Return the (x, y) coordinate for the center point of the cell that contains the specified text.  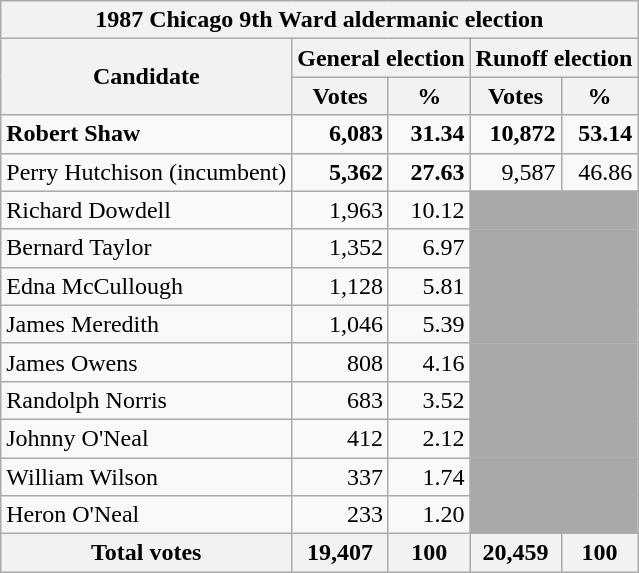
19,407 (340, 553)
10.12 (429, 210)
808 (340, 362)
1,128 (340, 286)
233 (340, 515)
4.16 (429, 362)
1,046 (340, 324)
1.20 (429, 515)
Runoff election (554, 58)
31.34 (429, 134)
10,872 (516, 134)
5.39 (429, 324)
412 (340, 438)
Robert Shaw (146, 134)
6.97 (429, 248)
Johnny O'Neal (146, 438)
William Wilson (146, 477)
46.86 (600, 172)
337 (340, 477)
2.12 (429, 438)
Edna McCullough (146, 286)
Randolph Norris (146, 400)
683 (340, 400)
James Meredith (146, 324)
James Owens (146, 362)
6,083 (340, 134)
1,352 (340, 248)
General election (381, 58)
53.14 (600, 134)
1987 Chicago 9th Ward aldermanic election (320, 20)
Candidate (146, 77)
Heron O'Neal (146, 515)
5,362 (340, 172)
5.81 (429, 286)
1.74 (429, 477)
27.63 (429, 172)
9,587 (516, 172)
Total votes (146, 553)
Perry Hutchison (incumbent) (146, 172)
1,963 (340, 210)
Richard Dowdell (146, 210)
3.52 (429, 400)
20,459 (516, 553)
Bernard Taylor (146, 248)
